Return (X, Y) of the center of cell containing provided text 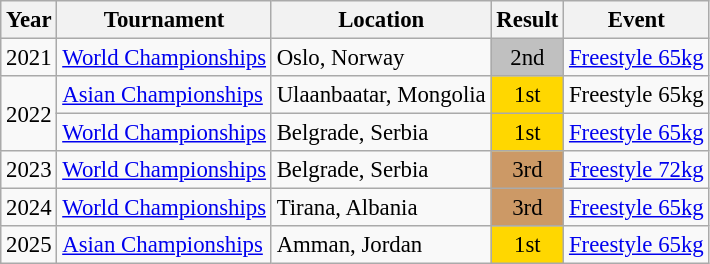
2nd (528, 58)
2025 (29, 245)
Result (528, 20)
Event (636, 20)
2023 (29, 170)
Oslo, Norway (381, 58)
2022 (29, 114)
2021 (29, 58)
Amman, Jordan (381, 245)
Tirana, Albania (381, 208)
Freestyle 72kg (636, 170)
Location (381, 20)
Tournament (164, 20)
Ulaanbaatar, Mongolia (381, 95)
Year (29, 20)
2024 (29, 208)
